Identify which cell holds the provided text, then report its [X, Y] central coordinate. 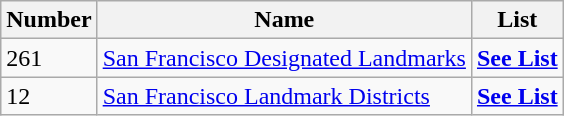
261 [49, 58]
San Francisco Designated Landmarks [284, 58]
Name [284, 20]
Number [49, 20]
12 [49, 96]
San Francisco Landmark Districts [284, 96]
List [517, 20]
